Detect which cell encompasses the target text, then output its [x, y] center coordinate. 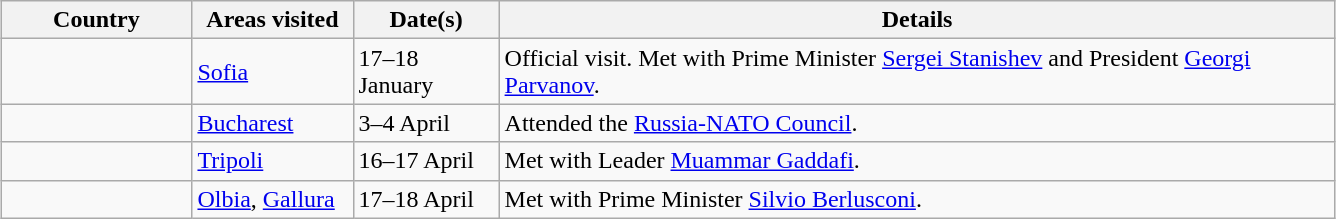
Country [96, 20]
Official visit. Met with Prime Minister Sergei Stanishev and President Georgi Parvanov. [917, 72]
Met with Leader Muammar Gaddafi. [917, 161]
Attended the Russia-NATO Council. [917, 123]
Areas visited [272, 20]
16–17 April [426, 161]
Details [917, 20]
Tripoli [272, 161]
3–4 April [426, 123]
Sofia [272, 72]
17–18 April [426, 199]
Bucharest [272, 123]
17–18 January [426, 72]
Olbia, Gallura [272, 199]
Date(s) [426, 20]
Met with Prime Minister Silvio Berlusconi. [917, 199]
